For the text-containing cell, return its midpoint in (X, Y) coordinate format. 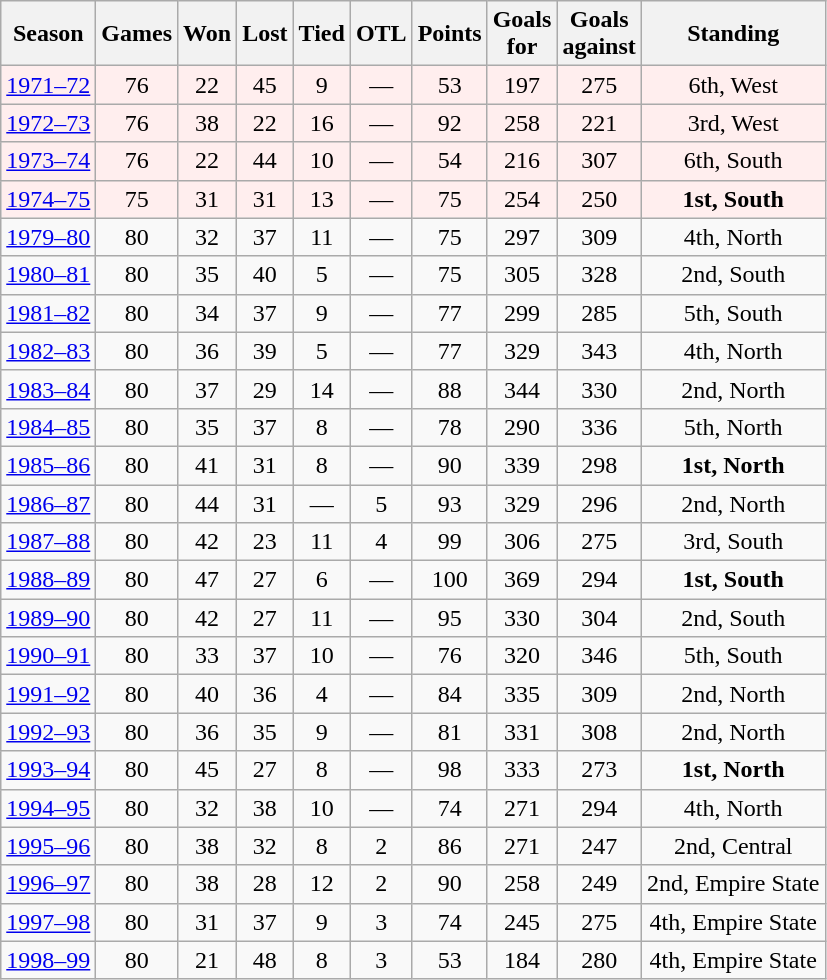
221 (599, 123)
5th, North (733, 427)
1971–72 (48, 85)
3rd, South (733, 542)
1988–89 (48, 580)
247 (599, 846)
Tied (322, 34)
34 (208, 313)
304 (599, 618)
29 (265, 389)
93 (450, 503)
1983–84 (48, 389)
1994–95 (48, 808)
Won (208, 34)
1981–82 (48, 313)
Goalsagainst (599, 34)
1985–86 (48, 465)
290 (522, 427)
197 (522, 85)
339 (522, 465)
16 (322, 123)
296 (599, 503)
99 (450, 542)
3rd, West (733, 123)
Lost (265, 34)
2nd, Central (733, 846)
184 (522, 960)
285 (599, 313)
84 (450, 694)
81 (450, 732)
1989–90 (48, 618)
13 (322, 199)
298 (599, 465)
344 (522, 389)
280 (599, 960)
320 (522, 656)
307 (599, 161)
95 (450, 618)
308 (599, 732)
6th, West (733, 85)
21 (208, 960)
1982–83 (48, 351)
273 (599, 770)
100 (450, 580)
1990–91 (48, 656)
6th, South (733, 161)
1997–98 (48, 922)
33 (208, 656)
1993–94 (48, 770)
1986–87 (48, 503)
328 (599, 275)
1972–73 (48, 123)
86 (450, 846)
6 (322, 580)
48 (265, 960)
1996–97 (48, 884)
14 (322, 389)
369 (522, 580)
1980–81 (48, 275)
47 (208, 580)
249 (599, 884)
216 (522, 161)
1998–99 (48, 960)
78 (450, 427)
98 (450, 770)
41 (208, 465)
336 (599, 427)
OTL (381, 34)
92 (450, 123)
Points (450, 34)
250 (599, 199)
88 (450, 389)
297 (522, 237)
12 (322, 884)
54 (450, 161)
335 (522, 694)
305 (522, 275)
1973–74 (48, 161)
1979–80 (48, 237)
1984–85 (48, 427)
Games (137, 34)
1992–93 (48, 732)
1974–75 (48, 199)
1987–88 (48, 542)
1991–92 (48, 694)
23 (265, 542)
299 (522, 313)
Season (48, 34)
39 (265, 351)
Goalsfor (522, 34)
28 (265, 884)
Standing (733, 34)
254 (522, 199)
245 (522, 922)
306 (522, 542)
333 (522, 770)
343 (599, 351)
331 (522, 732)
1995–96 (48, 846)
2nd, Empire State (733, 884)
346 (599, 656)
